Return the [x, y] coordinate for the center point of the cell that contains the specified text.  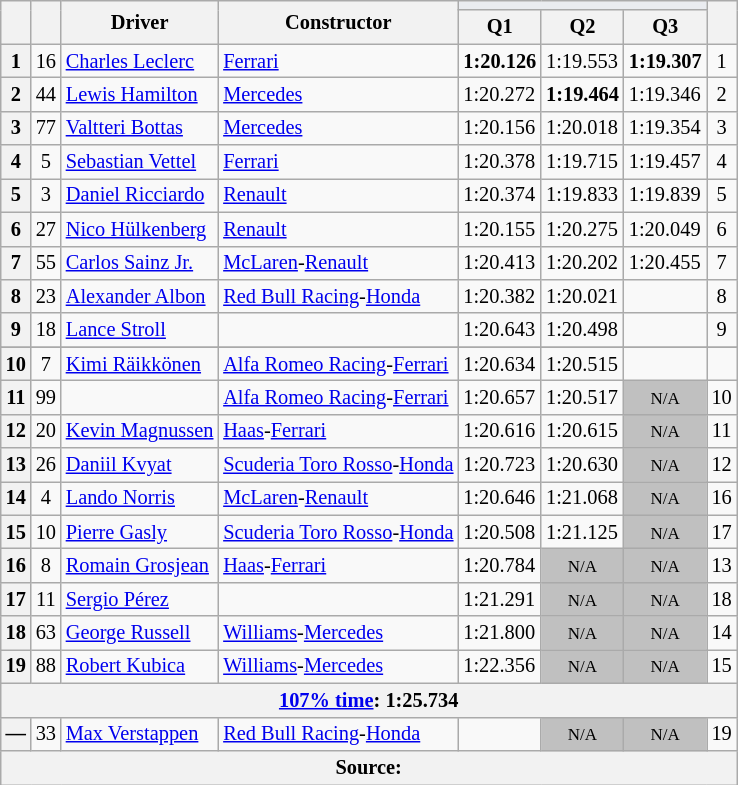
Kimi Räikkönen [140, 364]
1:20.455 [666, 263]
1:20.723 [500, 465]
107% time: 1:25.734 [369, 700]
1:20.156 [500, 128]
— [16, 734]
1:20.382 [500, 296]
1:19.553 [582, 61]
1:20.413 [500, 263]
27 [46, 229]
Alexander Albon [140, 296]
Kevin Magnussen [140, 431]
1:21.291 [500, 599]
1:22.356 [500, 666]
1:20.515 [582, 364]
Lance Stroll [140, 330]
1:20.630 [582, 465]
1:20.374 [500, 195]
1:20.657 [500, 397]
99 [46, 397]
1:20.378 [500, 162]
1:20.646 [500, 498]
Max Verstappen [140, 734]
Q2 [582, 27]
Sergio Pérez [140, 599]
1:20.275 [582, 229]
23 [46, 296]
1:19.307 [666, 61]
Carlos Sainz Jr. [140, 263]
1:20.643 [500, 330]
1:20.021 [582, 296]
Nico Hülkenberg [140, 229]
55 [46, 263]
1:19.457 [666, 162]
1:19.346 [666, 94]
1:20.517 [582, 397]
Romain Grosjean [140, 565]
Valtteri Bottas [140, 128]
1:21.125 [582, 532]
Charles Leclerc [140, 61]
1:19.715 [582, 162]
44 [46, 94]
20 [46, 431]
1:20.202 [582, 263]
Q3 [666, 27]
1:20.018 [582, 128]
1:20.784 [500, 565]
George Russell [140, 633]
1:20.498 [582, 330]
Lewis Hamilton [140, 94]
26 [46, 465]
1:20.615 [582, 431]
1:20.155 [500, 229]
63 [46, 633]
1:20.272 [500, 94]
88 [46, 666]
1:21.800 [500, 633]
1:20.126 [500, 61]
1:19.464 [582, 94]
1:19.839 [666, 195]
1:20.634 [500, 364]
1:21.068 [582, 498]
Daniil Kvyat [140, 465]
Sebastian Vettel [140, 162]
Pierre Gasly [140, 532]
Driver [140, 22]
Lando Norris [140, 498]
1:20.508 [500, 532]
1:19.354 [666, 128]
77 [46, 128]
1:20.616 [500, 431]
Robert Kubica [140, 666]
Constructor [338, 22]
1:19.833 [582, 195]
Daniel Ricciardo [140, 195]
Q1 [500, 27]
1:20.049 [666, 229]
Source: [369, 767]
33 [46, 734]
